Output the (X, Y) coordinate of the center of the cell containing the given text.  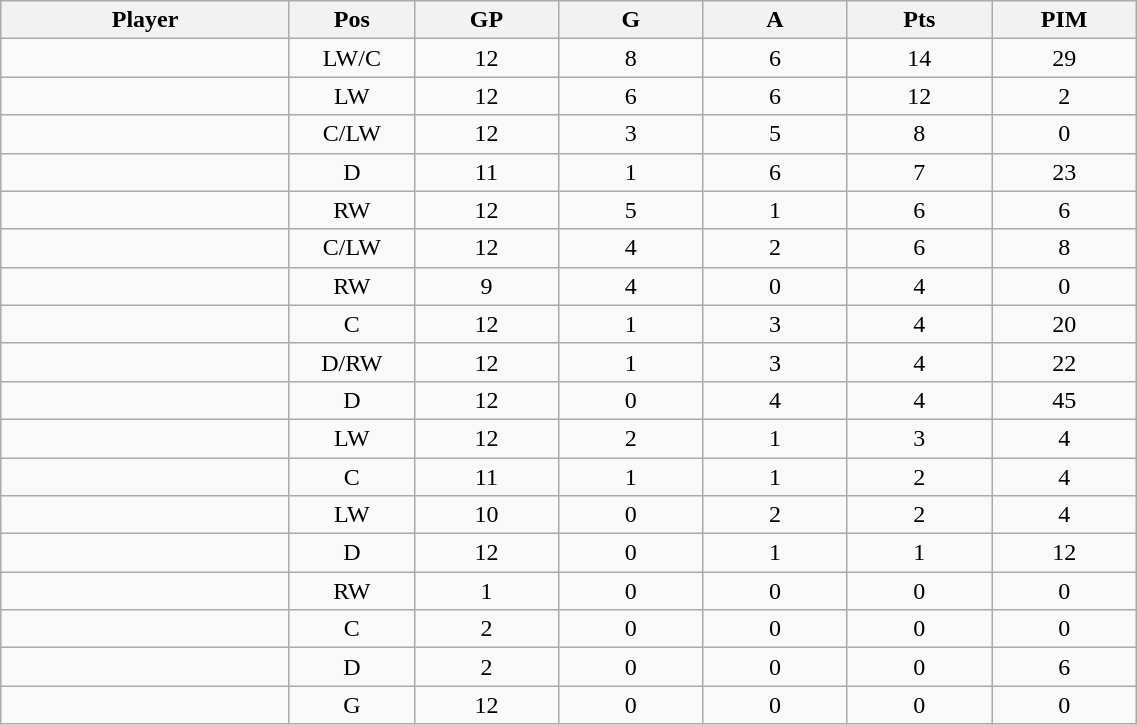
7 (919, 172)
LW/C (352, 58)
23 (1064, 172)
Pts (919, 20)
45 (1064, 400)
10 (486, 515)
14 (919, 58)
GP (486, 20)
A (775, 20)
9 (486, 286)
22 (1064, 362)
29 (1064, 58)
20 (1064, 324)
PIM (1064, 20)
Player (146, 20)
Pos (352, 20)
D/RW (352, 362)
